Scan for the cell matching the given text and deliver its (X, Y) coordinate at center. 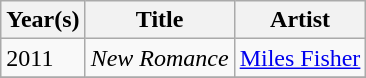
Year(s) (43, 20)
Miles Fisher (300, 58)
New Romance (160, 58)
2011 (43, 58)
Artist (300, 20)
Title (160, 20)
